Scan for the cell matching the given text and deliver its [X, Y] coordinate at center. 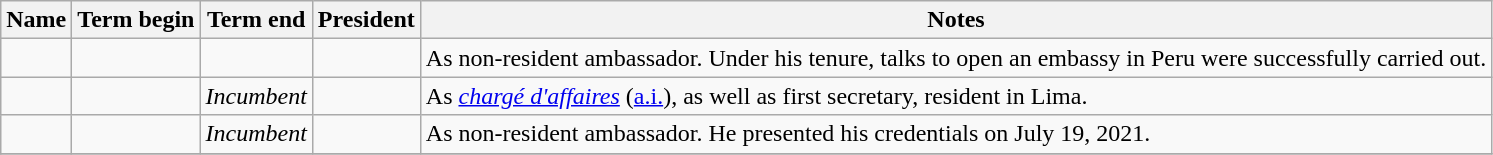
Term begin [136, 20]
Term end [256, 20]
Notes [956, 20]
As chargé d'affaires (a.i.), as well as first secretary, resident in Lima. [956, 96]
As non-resident ambassador. Under his tenure, talks to open an embassy in Peru were successfully carried out. [956, 58]
President [366, 20]
As non-resident ambassador. He presented his credentials on July 19, 2021. [956, 134]
Name [36, 20]
